Find where the given text appears and provide that cell's center as (x, y) coordinate. 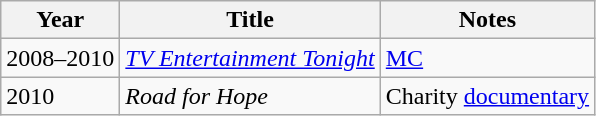
Road for Hope (250, 96)
2008–2010 (60, 58)
TV Entertainment Tonight (250, 58)
2010 (60, 96)
MC (487, 58)
Notes (487, 20)
Charity documentary (487, 96)
Title (250, 20)
Year (60, 20)
